Detect which cell encompasses the target text, then output its (X, Y) center coordinate. 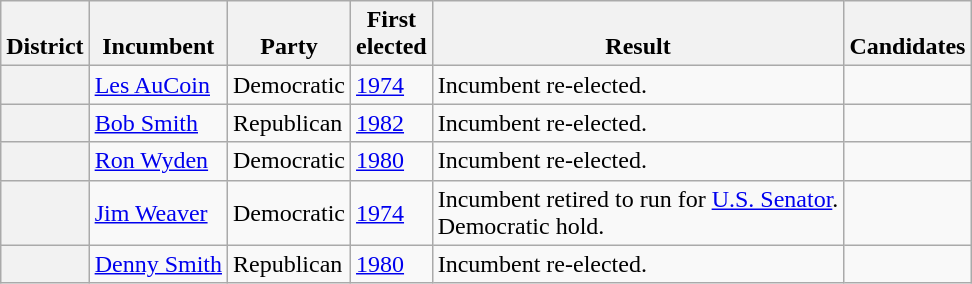
Bob Smith (158, 123)
Les AuCoin (158, 85)
District (45, 34)
Firstelected (392, 34)
Candidates (908, 34)
Result (638, 34)
Party (290, 34)
Incumbent (158, 34)
1982 (392, 123)
Incumbent retired to run for U.S. Senator.Democratic hold. (638, 212)
Ron Wyden (158, 161)
Denny Smith (158, 264)
Jim Weaver (158, 212)
